From the cell containing the given text, extract its center point as [x, y] coordinate. 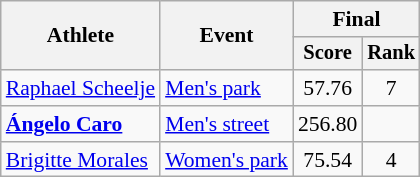
Final [356, 19]
Ángelo Caro [80, 124]
7 [391, 88]
Raphael Scheelje [80, 88]
256.80 [328, 124]
Score [328, 54]
Men's park [226, 88]
Event [226, 36]
57.76 [328, 88]
Rank [391, 54]
Athlete [80, 36]
Men's street [226, 124]
